Find where the given text appears and provide that cell's center as [X, Y] coordinate. 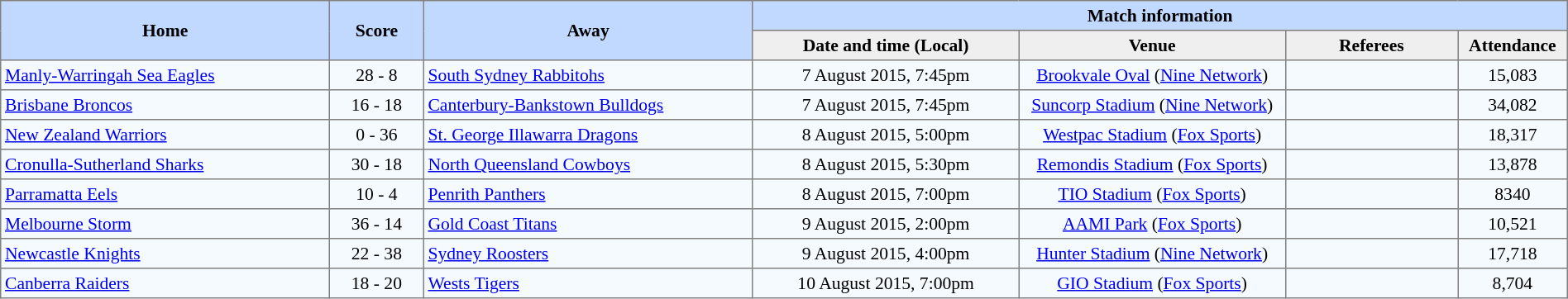
St. George Illawarra Dragons [588, 135]
Date and time (Local) [886, 45]
0 - 36 [377, 135]
10 August 2015, 7:00pm [886, 283]
Brookvale Oval (Nine Network) [1152, 75]
Remondis Stadium (Fox Sports) [1152, 164]
North Queensland Cowboys [588, 164]
TIO Stadium (Fox Sports) [1152, 194]
18,317 [1513, 135]
Referees [1371, 45]
Hunter Stadium (Nine Network) [1152, 254]
Suncorp Stadium (Nine Network) [1152, 105]
8 August 2015, 5:30pm [886, 164]
8,704 [1513, 283]
South Sydney Rabbitohs [588, 75]
8 August 2015, 7:00pm [886, 194]
Canberra Raiders [165, 283]
10 - 4 [377, 194]
Melbourne Storm [165, 224]
9 August 2015, 4:00pm [886, 254]
Newcastle Knights [165, 254]
16 - 18 [377, 105]
Parramatta Eels [165, 194]
Westpac Stadium (Fox Sports) [1152, 135]
36 - 14 [377, 224]
28 - 8 [377, 75]
Venue [1152, 45]
Home [165, 31]
AAMI Park (Fox Sports) [1152, 224]
22 - 38 [377, 254]
Match information [1159, 16]
8340 [1513, 194]
Sydney Roosters [588, 254]
GIO Stadium (Fox Sports) [1152, 283]
10,521 [1513, 224]
15,083 [1513, 75]
17,718 [1513, 254]
Score [377, 31]
9 August 2015, 2:00pm [886, 224]
Penrith Panthers [588, 194]
New Zealand Warriors [165, 135]
Attendance [1513, 45]
Away [588, 31]
18 - 20 [377, 283]
8 August 2015, 5:00pm [886, 135]
Canterbury-Bankstown Bulldogs [588, 105]
30 - 18 [377, 164]
Brisbane Broncos [165, 105]
Cronulla-Sutherland Sharks [165, 164]
Manly-Warringah Sea Eagles [165, 75]
Gold Coast Titans [588, 224]
34,082 [1513, 105]
Wests Tigers [588, 283]
13,878 [1513, 164]
